Return (x, y) of the center of cell containing provided text 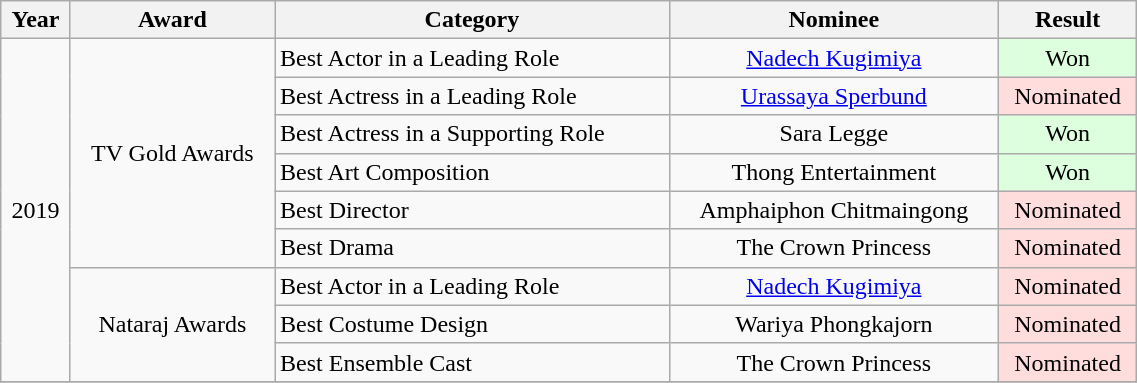
2019 (36, 210)
Urassaya Sperbund (834, 96)
Best Drama (472, 248)
Result (1067, 20)
Best Art Composition (472, 172)
Best Ensemble Cast (472, 362)
Sara Legge (834, 134)
Nataraj Awards (172, 324)
Nominee (834, 20)
Wariya Phongkajorn (834, 324)
Best Costume Design (472, 324)
Thong Entertainment (834, 172)
Best Actress in a Leading Role (472, 96)
TV Gold Awards (172, 153)
Category (472, 20)
Best Actress in a Supporting Role (472, 134)
Year (36, 20)
Best Director (472, 210)
Amphaiphon Chitmaingong (834, 210)
Award (172, 20)
